Scan for the cell matching the given text and deliver its [X, Y] coordinate at center. 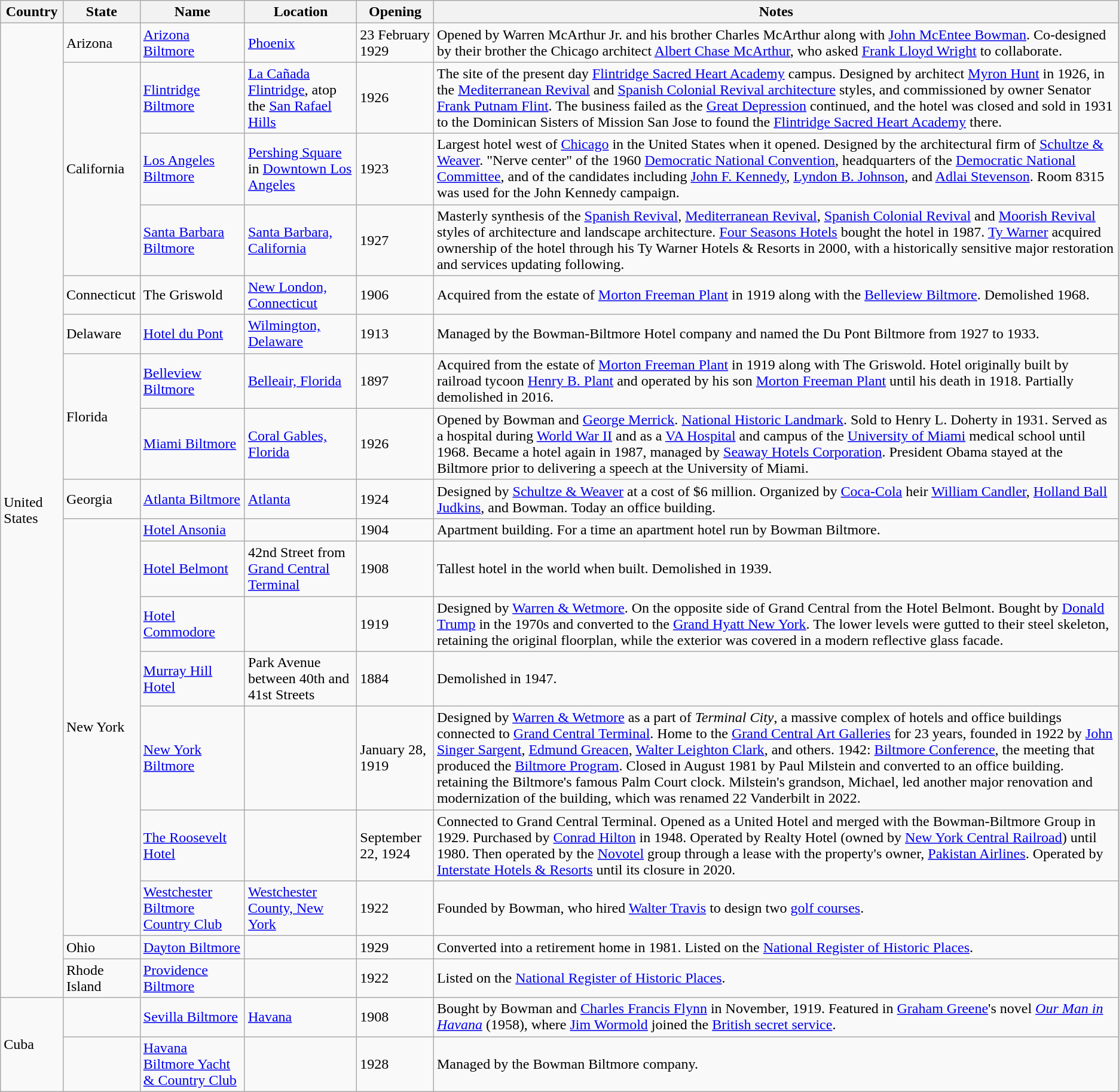
Florida [102, 416]
1884 [396, 679]
Cuba [32, 1045]
Belleview Biltmore [192, 381]
1928 [396, 1064]
Demolished in 1947. [776, 679]
Hotel du Pont [192, 334]
State [102, 12]
New London, Connecticut [300, 295]
Providence Biltmore [192, 978]
Westchester Biltmore Country Club [192, 909]
Pershing Square in Downtown Los Angeles [300, 169]
1904 [396, 530]
1929 [396, 947]
Westchester County, New York [300, 909]
Country [32, 12]
Atlanta Biltmore [192, 498]
California [102, 169]
Phoenix [300, 43]
Arizona Biltmore [192, 43]
Murray Hill Hotel [192, 679]
1913 [396, 334]
Location [300, 12]
Name [192, 12]
Coral Gables, Florida [300, 443]
Tallest hotel in the world when built. Demolished in 1939. [776, 568]
Listed on the National Register of Historic Places. [776, 978]
1919 [396, 624]
Arizona [102, 43]
1924 [396, 498]
Managed by the Bowman-Biltmore Hotel company and named the Du Pont Biltmore from 1927 to 1933. [776, 334]
1923 [396, 169]
Park Avenue between 40th and 41st Streets [300, 679]
January 28, 1919 [396, 758]
New York Biltmore [192, 758]
Hotel Commodore [192, 624]
United States [32, 510]
1927 [396, 240]
Sevilla Biltmore [192, 1017]
New York [102, 727]
Founded by Bowman, who hired Walter Travis to design two golf courses. [776, 909]
Opening [396, 12]
September 22, 1924 [396, 845]
Miami Biltmore [192, 443]
Ohio [102, 947]
1897 [396, 381]
The Griswold [192, 295]
Notes [776, 12]
Connecticut [102, 295]
Havana Biltmore Yacht & Country Club [192, 1064]
The Roosevelt Hotel [192, 845]
1906 [396, 295]
Delaware [102, 334]
Santa Barbara, California [300, 240]
Havana [300, 1017]
Converted into a retirement home in 1981. Listed on the National Register of Historic Places. [776, 947]
La Cañada Flintridge, atop the San Rafael Hills [300, 98]
Hotel Ansonia [192, 530]
Managed by the Bowman Biltmore company. [776, 1064]
Hotel Belmont [192, 568]
Los Angeles Biltmore [192, 169]
Dayton Biltmore [192, 947]
Georgia [102, 498]
Apartment building. For a time an apartment hotel run by Bowman Biltmore. [776, 530]
Acquired from the estate of Morton Freeman Plant in 1919 along with the Belleview Biltmore. Demolished 1968. [776, 295]
23 February 1929 [396, 43]
42nd Street from Grand Central Terminal [300, 568]
Rhode Island [102, 978]
Wilmington, Delaware [300, 334]
Santa Barbara Biltmore [192, 240]
Flintridge Biltmore [192, 98]
Belleair, Florida [300, 381]
Atlanta [300, 498]
